Search for the cell housing the specified text and yield its [x, y] center coordinate. 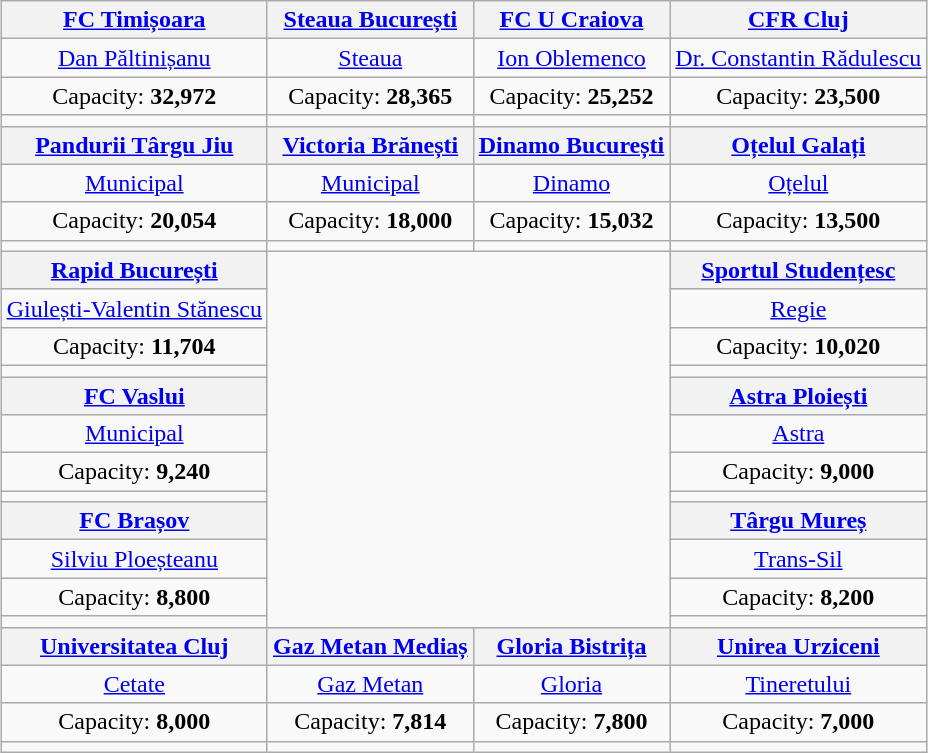
Pandurii Târgu Jiu [134, 145]
Gaz Metan [370, 684]
Capacity: 20,054 [134, 221]
Regie [798, 308]
Capacity: 9,000 [798, 472]
Cetate [134, 684]
Capacity: 11,704 [134, 346]
Gaz Metan Mediaș [370, 646]
Unirea Urziceni [798, 646]
Steaua [370, 58]
Steaua București [370, 20]
Capacity: 10,020 [798, 346]
FC Vaslui [134, 395]
Capacity: 7,000 [798, 722]
Sportul Studențesc [798, 270]
Capacity: 28,365 [370, 96]
FC Timișoara [134, 20]
Dinamo [572, 183]
Giulești-Valentin Stănescu [134, 308]
Dinamo București [572, 145]
Victoria Brănești [370, 145]
Capacity: 23,500 [798, 96]
Gloria Bistrița [572, 646]
Capacity: 9,240 [134, 472]
Tineretului [798, 684]
Universitatea Cluj [134, 646]
Capacity: 25,252 [572, 96]
FC Brașov [134, 521]
Gloria [572, 684]
Capacity: 15,032 [572, 221]
Astra Ploiești [798, 395]
Capacity: 8,800 [134, 597]
Capacity: 7,814 [370, 722]
Capacity: 7,800 [572, 722]
FC U Craiova [572, 20]
Rapid București [134, 270]
Ion Oblemenco [572, 58]
Capacity: 8,200 [798, 597]
Târgu Mureș [798, 521]
Capacity: 18,000 [370, 221]
Astra [798, 434]
CFR Cluj [798, 20]
Oțelul Galați [798, 145]
Dan Păltinișanu [134, 58]
Oțelul [798, 183]
Capacity: 32,972 [134, 96]
Dr. Constantin Rădulescu [798, 58]
Capacity: 13,500 [798, 221]
Capacity: 8,000 [134, 722]
Silviu Ploeșteanu [134, 559]
Trans-Sil [798, 559]
